Detect which cell encompasses the target text, then output its [x, y] center coordinate. 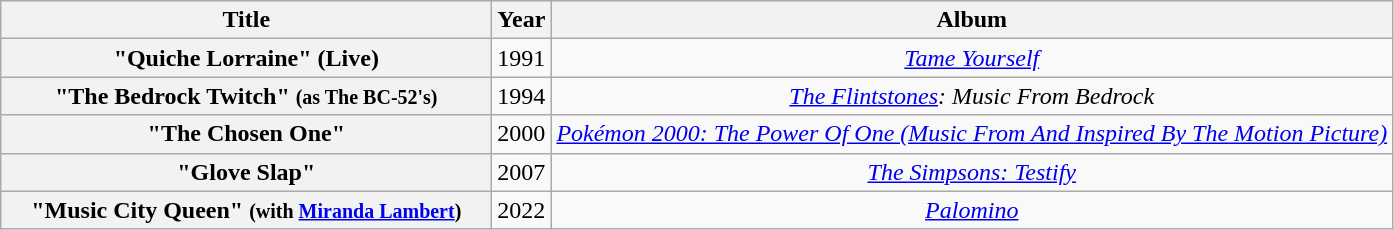
Pokémon 2000: The Power Of One (Music From And Inspired By The Motion Picture) [972, 134]
"Glove Slap" [246, 172]
2000 [522, 134]
Year [522, 20]
"Music City Queen" (with Miranda Lambert) [246, 210]
"The Bedrock Twitch" (as The BC-52's) [246, 96]
2007 [522, 172]
Tame Yourself [972, 58]
"Quiche Lorraine" (Live) [246, 58]
The Simpsons: Testify [972, 172]
The Flintstones: Music From Bedrock [972, 96]
2022 [522, 210]
1991 [522, 58]
Palomino [972, 210]
Album [972, 20]
Title [246, 20]
1994 [522, 96]
"The Chosen One" [246, 134]
